From the cell containing the given text, extract its center point as (X, Y) coordinate. 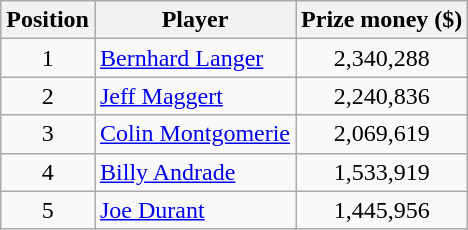
2,240,836 (382, 96)
2,069,619 (382, 134)
Position (48, 20)
Joe Durant (194, 210)
Player (194, 20)
1,533,919 (382, 172)
Colin Montgomerie (194, 134)
Billy Andrade (194, 172)
3 (48, 134)
Jeff Maggert (194, 96)
2,340,288 (382, 58)
1,445,956 (382, 210)
Bernhard Langer (194, 58)
5 (48, 210)
1 (48, 58)
Prize money ($) (382, 20)
2 (48, 96)
4 (48, 172)
